Scan for the cell matching the given text and deliver its (x, y) coordinate at center. 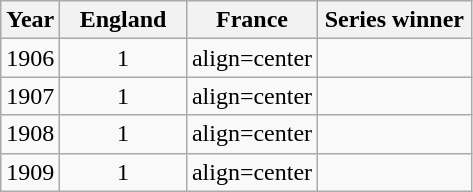
1907 (30, 96)
1909 (30, 172)
Series winner (395, 20)
England (124, 20)
1906 (30, 58)
Year (30, 20)
1908 (30, 134)
France (252, 20)
